Pinpoint the cell where the given text exists, returning its [x, y] midpoint coordinate. 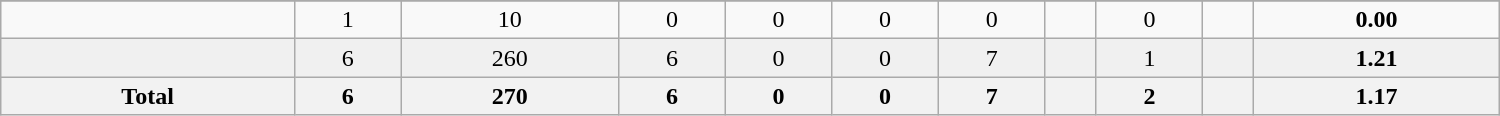
10 [510, 20]
1.21 [1376, 58]
260 [510, 58]
2 [1150, 96]
270 [510, 96]
1.17 [1376, 96]
Total [148, 96]
0.00 [1376, 20]
